Find where the given text appears and provide that cell's center as (X, Y) coordinate. 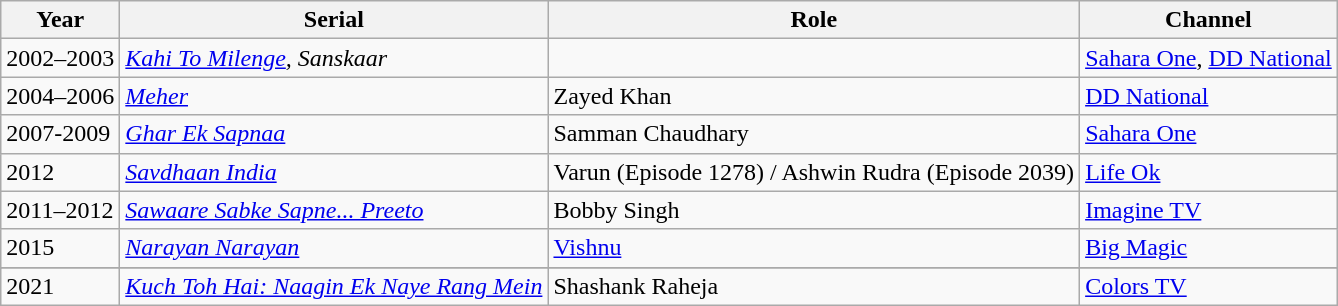
Shashank Raheja (814, 286)
Savdhaan India (334, 172)
Serial (334, 20)
Big Magic (1209, 248)
Samman Chaudhary (814, 134)
Life Ok (1209, 172)
Kahi To Milenge, Sanskaar (334, 58)
2002–2003 (60, 58)
Meher (334, 96)
Role (814, 20)
2021 (60, 286)
2015 (60, 248)
Imagine TV (1209, 210)
Year (60, 20)
DD National (1209, 96)
Channel (1209, 20)
2011–2012 (60, 210)
Narayan Narayan (334, 248)
Zayed Khan (814, 96)
2004–2006 (60, 96)
Vishnu (814, 248)
2012 (60, 172)
Sawaare Sabke Sapne... Preeto (334, 210)
Varun (Episode 1278) / Ashwin Rudra (Episode 2039) (814, 172)
Kuch Toh Hai: Naagin Ek Naye Rang Mein (334, 286)
2007-2009 (60, 134)
Colors TV (1209, 286)
Ghar Ek Sapnaa (334, 134)
Bobby Singh (814, 210)
Sahara One, DD National (1209, 58)
Sahara One (1209, 134)
